Search for the cell housing the specified text and yield its [X, Y] center coordinate. 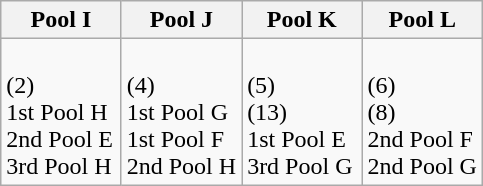
Pool K [302, 20]
(2) 1st Pool H 2nd Pool E 3rd Pool H [61, 112]
Pool I [61, 20]
(5) (13) 1st Pool E 3rd Pool G [302, 112]
Pool J [181, 20]
Pool L [422, 20]
(6) (8) 2nd Pool F 2nd Pool G [422, 112]
(4) 1st Pool G 1st Pool F 2nd Pool H [181, 112]
